From the cell containing the given text, extract its center point as (x, y) coordinate. 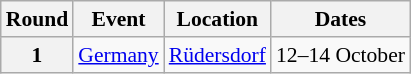
Location (218, 19)
Dates (340, 19)
Germany (118, 55)
12–14 October (340, 55)
1 (38, 55)
Rüdersdorf (218, 55)
Round (38, 19)
Event (118, 19)
